For the text-containing cell, return its midpoint in (x, y) coordinate format. 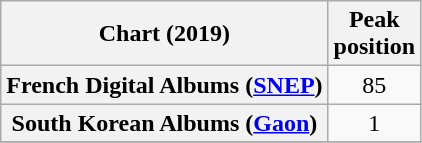
Chart (2019) (164, 34)
French Digital Albums (SNEP) (164, 85)
Peakposition (374, 34)
1 (374, 123)
South Korean Albums (Gaon) (164, 123)
85 (374, 85)
